Search for the cell housing the specified text and yield its [X, Y] center coordinate. 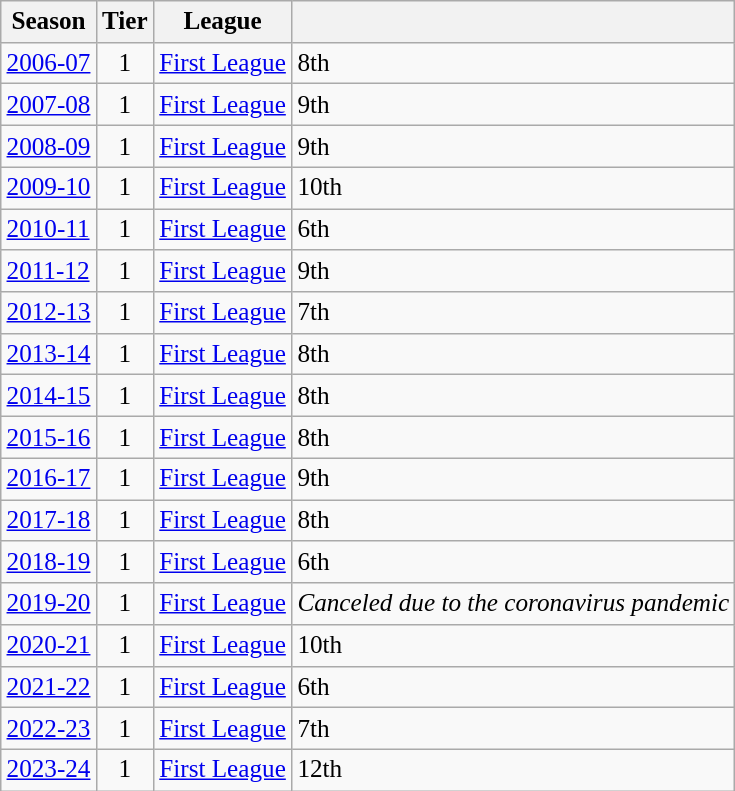
2009-10 [48, 188]
Season [48, 22]
Tier [124, 22]
2019-20 [48, 604]
Canceled due to the coronavirus pandemic [514, 604]
2021-22 [48, 687]
2018-19 [48, 562]
2014-15 [48, 396]
2010-11 [48, 229]
2013-14 [48, 354]
2011-12 [48, 271]
2020-21 [48, 645]
2012-13 [48, 313]
12th [514, 770]
2008-09 [48, 146]
2023-24 [48, 770]
2016-17 [48, 479]
2022-23 [48, 728]
2015-16 [48, 437]
2007-08 [48, 105]
2006-07 [48, 63]
League [222, 22]
2017-18 [48, 520]
